Return (x, y) of the center of cell containing provided text 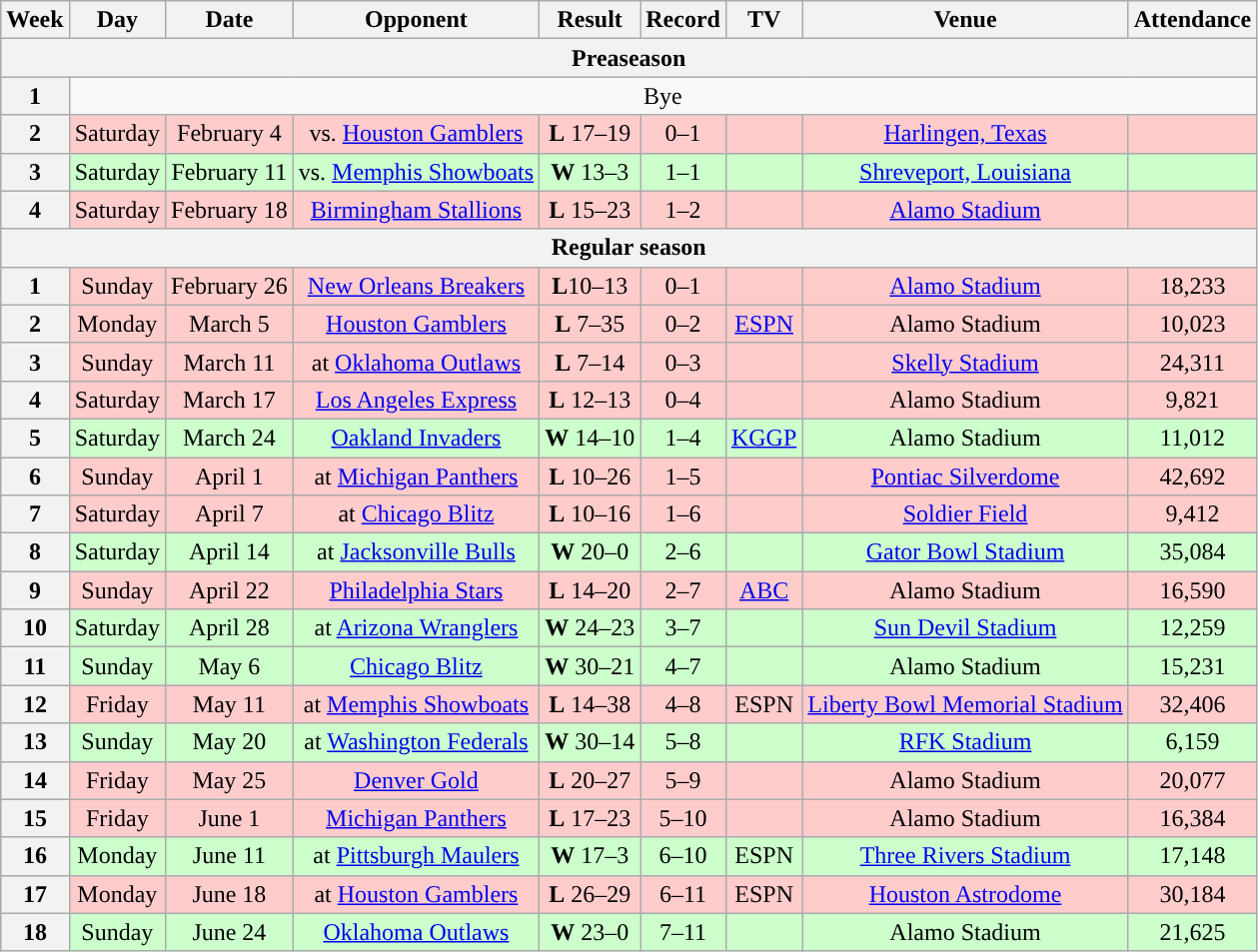
12,259 (1192, 628)
15,231 (1192, 666)
10,023 (1192, 324)
L 10–16 (590, 514)
at Washington Federals (416, 742)
0–3 (683, 362)
Attendance (1192, 20)
May 25 (230, 780)
L 15–23 (590, 210)
Philadelphia Stars (416, 590)
6–10 (683, 856)
12 (35, 704)
2–7 (683, 590)
April 22 (230, 590)
16 (35, 856)
L 20–27 (590, 780)
Day (117, 20)
Opponent (416, 20)
24,311 (1192, 362)
16,384 (1192, 818)
April 14 (230, 552)
L 12–13 (590, 400)
8 (35, 552)
11 (35, 666)
April 1 (230, 476)
Michigan Panthers (416, 818)
W 14–10 (590, 438)
5–8 (683, 742)
L 14–38 (590, 704)
Result (590, 20)
March 5 (230, 324)
L 10–26 (590, 476)
2–6 (683, 552)
L 17–23 (590, 818)
TV (763, 20)
L10–13 (590, 286)
Birmingham Stallions (416, 210)
9,821 (1192, 400)
Houston Gamblers (416, 324)
February 11 (230, 172)
10 (35, 628)
18 (35, 932)
6 (35, 476)
W 30–14 (590, 742)
42,692 (1192, 476)
April 7 (230, 514)
February 26 (230, 286)
vs. Houston Gamblers (416, 134)
Shreveport, Louisiana (965, 172)
L 7–35 (590, 324)
Denver Gold (416, 780)
14 (35, 780)
L 7–14 (590, 362)
New Orleans Breakers (416, 286)
at Chicago Blitz (416, 514)
February 18 (230, 210)
May 20 (230, 742)
vs. Memphis Showboats (416, 172)
Oklahoma Outlaws (416, 932)
1–5 (683, 476)
L 26–29 (590, 894)
18,233 (1192, 286)
6,159 (1192, 742)
7–11 (683, 932)
W 23–0 (590, 932)
Los Angeles Express (416, 400)
Sun Devil Stadium (965, 628)
15 (35, 818)
3–7 (683, 628)
Oakland Invaders (416, 438)
RFK Stadium (965, 742)
17,148 (1192, 856)
L 17–19 (590, 134)
L 14–20 (590, 590)
0–4 (683, 400)
4–7 (683, 666)
Regular season (629, 248)
Skelly Stadium (965, 362)
at Houston Gamblers (416, 894)
June 24 (230, 932)
Gator Bowl Stadium (965, 552)
KGGP (763, 438)
6–11 (683, 894)
17 (35, 894)
30,184 (1192, 894)
June 18 (230, 894)
16,590 (1192, 590)
Date (230, 20)
May 11 (230, 704)
Harlingen, Texas (965, 134)
June 11 (230, 856)
W 30–21 (590, 666)
April 28 (230, 628)
13 (35, 742)
Record (683, 20)
June 1 (230, 818)
5 (35, 438)
32,406 (1192, 704)
Chicago Blitz (416, 666)
March 11 (230, 362)
4–8 (683, 704)
at Memphis Showboats (416, 704)
Preaseason (629, 58)
W 20–0 (590, 552)
0–2 (683, 324)
5–10 (683, 818)
1–4 (683, 438)
Three Rivers Stadium (965, 856)
9 (35, 590)
9,412 (1192, 514)
February 4 (230, 134)
at Michigan Panthers (416, 476)
1–6 (683, 514)
March 17 (230, 400)
11,012 (1192, 438)
Week (35, 20)
Bye (662, 96)
5–9 (683, 780)
21,625 (1192, 932)
W 24–23 (590, 628)
Houston Astrodome (965, 894)
May 6 (230, 666)
at Jacksonville Bulls (416, 552)
ABC (763, 590)
W 17–3 (590, 856)
Liberty Bowl Memorial Stadium (965, 704)
20,077 (1192, 780)
at Pittsburgh Maulers (416, 856)
Soldier Field (965, 514)
35,084 (1192, 552)
W 13–3 (590, 172)
at Oklahoma Outlaws (416, 362)
7 (35, 514)
1–2 (683, 210)
at Arizona Wranglers (416, 628)
Pontiac Silverdome (965, 476)
1–1 (683, 172)
March 24 (230, 438)
Venue (965, 20)
